Pinpoint the cell where the given text exists, returning its (x, y) midpoint coordinate. 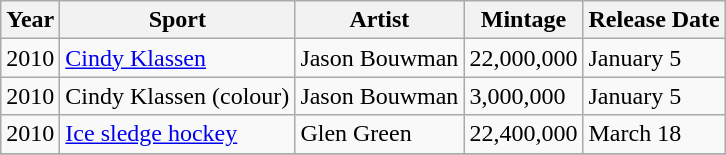
Sport (178, 20)
Cindy Klassen (178, 58)
Cindy Klassen (colour) (178, 96)
Glen Green (380, 134)
22,400,000 (524, 134)
Release Date (654, 20)
Artist (380, 20)
3,000,000 (524, 96)
Mintage (524, 20)
22,000,000 (524, 58)
Year (30, 20)
March 18 (654, 134)
Ice sledge hockey (178, 134)
